Extract the [x, y] coordinate from the center of the cell holding the provided text.  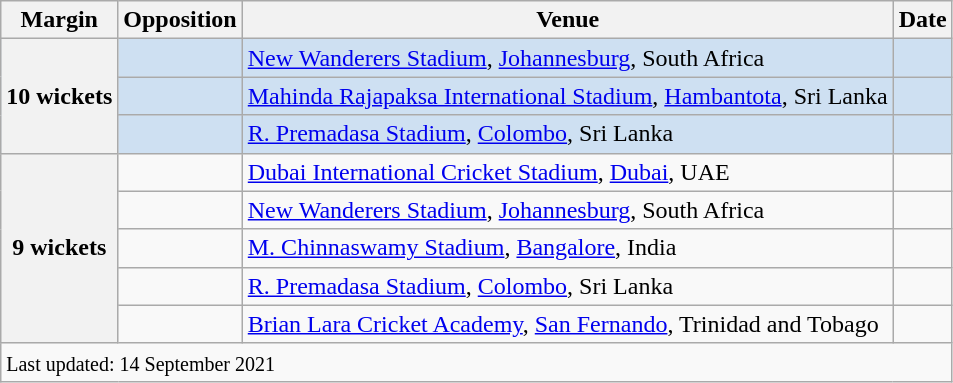
M. Chinnaswamy Stadium, Bangalore, India [568, 248]
Mahinda Rajapaksa International Stadium, Hambantota, Sri Lanka [568, 96]
Last updated: 14 September 2021 [476, 362]
Margin [60, 20]
10 wickets [60, 96]
Opposition [180, 20]
Venue [568, 20]
Brian Lara Cricket Academy, San Fernando, Trinidad and Tobago [568, 324]
Date [922, 20]
Dubai International Cricket Stadium, Dubai, UAE [568, 172]
9 wickets [60, 248]
